Output the (X, Y) coordinate of the center of the cell containing the given text.  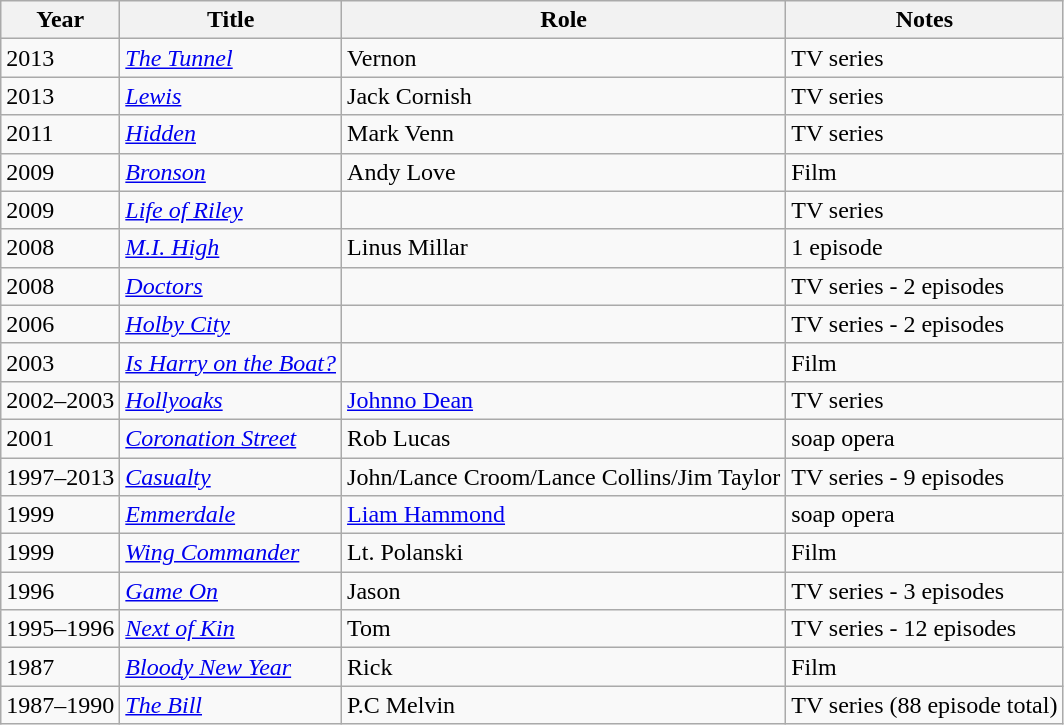
Year (60, 20)
The Tunnel (231, 58)
1987–1990 (60, 705)
2001 (60, 438)
The Bill (231, 705)
Rob Lucas (564, 438)
Johnno Dean (564, 400)
Emmerdale (231, 515)
1 episode (924, 248)
Hollyoaks (231, 400)
Lewis (231, 96)
John/Lance Croom/Lance Collins/Jim Taylor (564, 477)
Andy Love (564, 172)
Is Harry on the Boat? (231, 362)
Rick (564, 667)
Life of Riley (231, 210)
Title (231, 20)
1996 (60, 591)
M.I. High (231, 248)
Liam Hammond (564, 515)
Jack Cornish (564, 96)
TV series - 9 episodes (924, 477)
TV series (88 episode total) (924, 705)
2011 (60, 134)
Vernon (564, 58)
1995–1996 (60, 629)
Next of Kin (231, 629)
Jason (564, 591)
Doctors (231, 286)
Bloody New Year (231, 667)
1987 (60, 667)
2002–2003 (60, 400)
2003 (60, 362)
Mark Venn (564, 134)
TV series - 3 episodes (924, 591)
P.C Melvin (564, 705)
Lt. Polanski (564, 553)
Coronation Street (231, 438)
Wing Commander (231, 553)
Bronson (231, 172)
Notes (924, 20)
Game On (231, 591)
Casualty (231, 477)
Role (564, 20)
Hidden (231, 134)
Linus Millar (564, 248)
1997–2013 (60, 477)
2006 (60, 324)
TV series - 12 episodes (924, 629)
Tom (564, 629)
Holby City (231, 324)
